Output the [X, Y] coordinate of the center of the cell containing the given text.  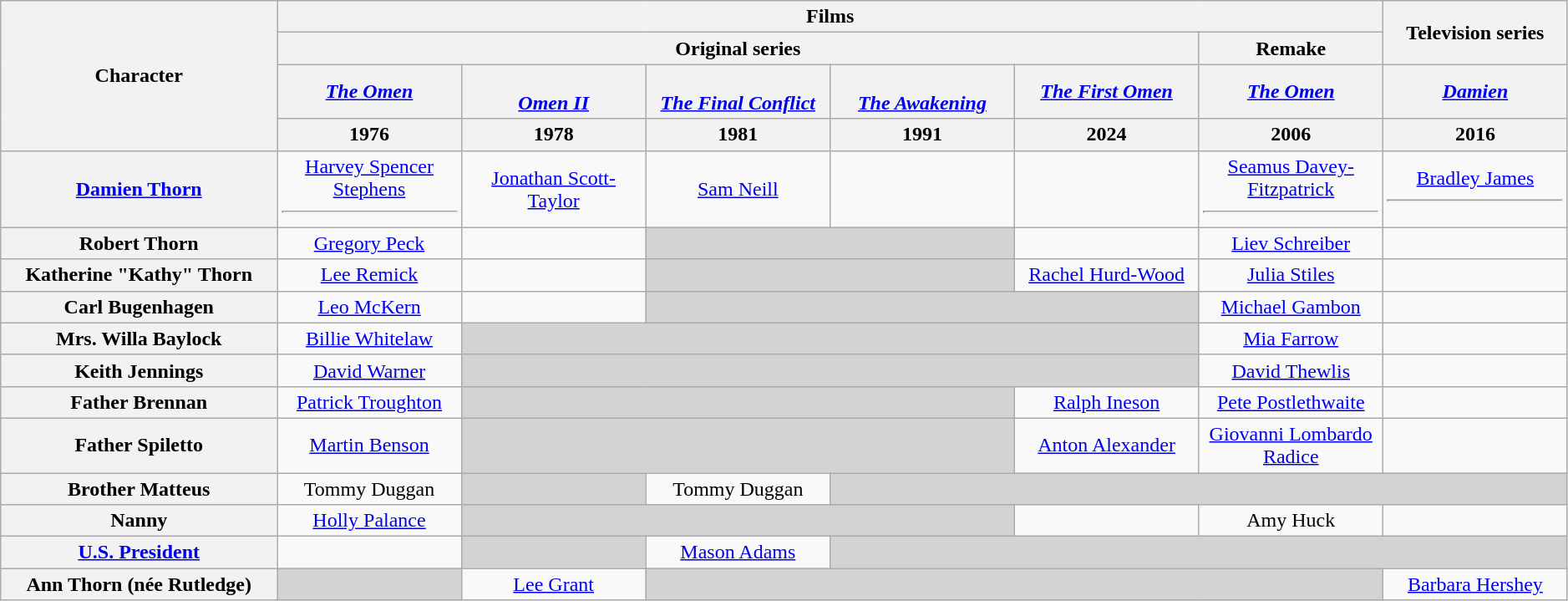
The Final Conflict [738, 92]
2024 [1106, 135]
Harvey Spencer Stephens [369, 189]
Original series [738, 48]
Damien [1475, 92]
Mia Farrow [1291, 339]
Jonathan Scott-Taylor [553, 189]
1976 [369, 135]
U.S. President [139, 553]
Leo McKern [369, 307]
Damien Thorn [139, 189]
Patrick Troughton [369, 402]
The Awakening [922, 92]
Barbara Hershey [1475, 584]
Michael Gambon [1291, 307]
Brother Matteus [139, 489]
Nanny [139, 521]
Giovanni Lombardo Radice [1291, 445]
The First Omen [1106, 92]
Amy Huck [1291, 521]
2016 [1475, 135]
Films [830, 17]
Robert Thorn [139, 243]
Mrs. Willa Baylock [139, 339]
Television series [1475, 33]
Julia Stiles [1291, 275]
Anton Alexander [1106, 445]
Martin Benson [369, 445]
1991 [922, 135]
Ann Thorn (née Rutledge) [139, 584]
Ralph Ineson [1106, 402]
Remake [1291, 48]
David Thewlis [1291, 370]
Bradley James [1475, 189]
Father Brennan [139, 402]
2006 [1291, 135]
Liev Schreiber [1291, 243]
Gregory Peck [369, 243]
Lee Remick [369, 275]
Character [139, 75]
Omen II [553, 92]
1981 [738, 135]
Katherine "Kathy" Thorn [139, 275]
Sam Neill [738, 189]
Father Spiletto [139, 445]
Billie Whitelaw [369, 339]
Rachel Hurd-Wood [1106, 275]
Seamus Davey-Fitzpatrick [1291, 189]
1978 [553, 135]
Holly Palance [369, 521]
Pete Postlethwaite [1291, 402]
Carl Bugenhagen [139, 307]
David Warner [369, 370]
Lee Grant [553, 584]
Mason Adams [738, 553]
Keith Jennings [139, 370]
